Scan for the cell matching the given text and deliver its [X, Y] coordinate at center. 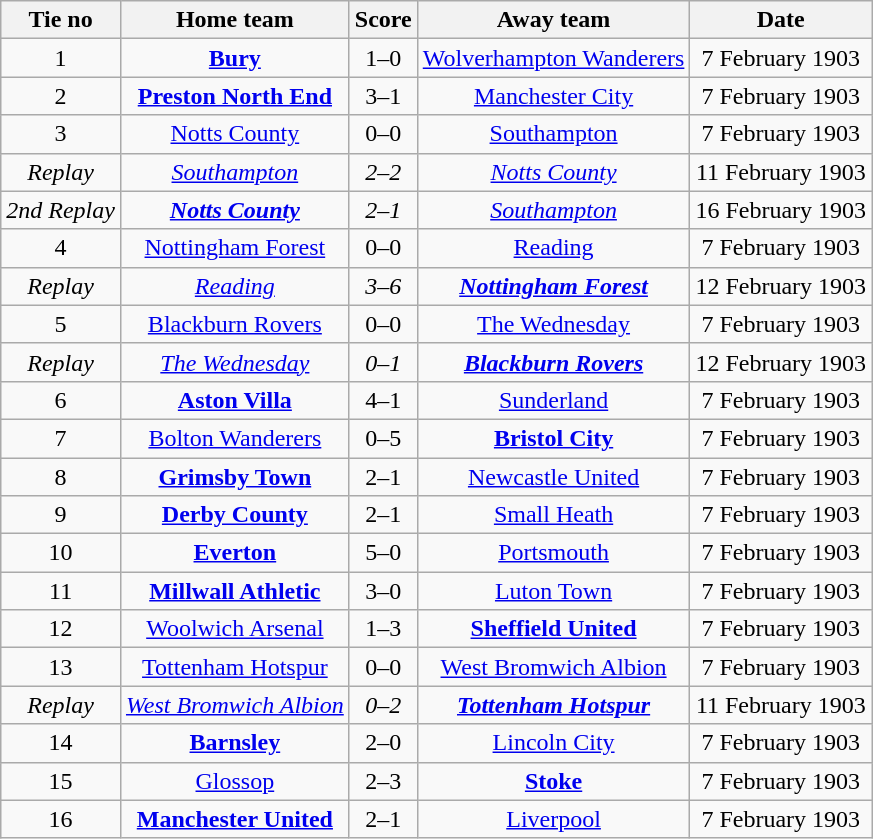
Liverpool [554, 819]
5–0 [383, 553]
Preston North End [234, 96]
3 [61, 134]
4–1 [383, 400]
8 [61, 477]
12 [61, 629]
Manchester City [554, 96]
Millwall Athletic [234, 591]
Luton Town [554, 591]
1 [61, 58]
4 [61, 248]
16 February 1903 [781, 210]
Date [781, 20]
0–5 [383, 438]
5 [61, 324]
15 [61, 781]
Portsmouth [554, 553]
Wolverhampton Wanderers [554, 58]
Score [383, 20]
10 [61, 553]
6 [61, 400]
2nd Replay [61, 210]
Bolton Wanderers [234, 438]
1–0 [383, 58]
7 [61, 438]
0–2 [383, 705]
Manchester United [234, 819]
Home team [234, 20]
Bury [234, 58]
9 [61, 515]
Stoke [554, 781]
1–3 [383, 629]
2 [61, 96]
3–6 [383, 286]
11 [61, 591]
Sheffield United [554, 629]
Barnsley [234, 743]
2–3 [383, 781]
Everton [234, 553]
Aston Villa [234, 400]
Lincoln City [554, 743]
14 [61, 743]
Grimsby Town [234, 477]
13 [61, 667]
Away team [554, 20]
16 [61, 819]
Newcastle United [554, 477]
0–1 [383, 362]
Sunderland [554, 400]
3–1 [383, 96]
2–0 [383, 743]
3–0 [383, 591]
Derby County [234, 515]
2–2 [383, 172]
Woolwich Arsenal [234, 629]
Small Heath [554, 515]
Bristol City [554, 438]
Glossop [234, 781]
Tie no [61, 20]
